Pinpoint the cell where the given text exists, returning its (X, Y) midpoint coordinate. 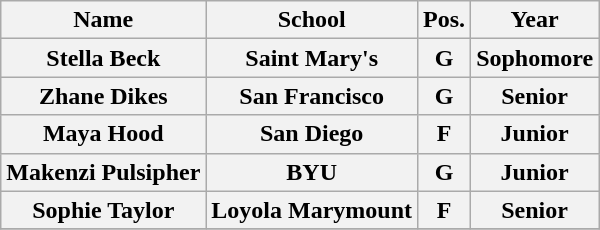
Loyola Marymount (312, 210)
Sophomore (535, 58)
Year (535, 20)
BYU (312, 172)
Zhane Dikes (104, 96)
Stella Beck (104, 58)
Saint Mary's (312, 58)
Pos. (444, 20)
School (312, 20)
San Francisco (312, 96)
Maya Hood (104, 134)
San Diego (312, 134)
Sophie Taylor (104, 210)
Makenzi Pulsipher (104, 172)
Name (104, 20)
